Provide the (X, Y) coordinate of the cell's center where the given text is located.  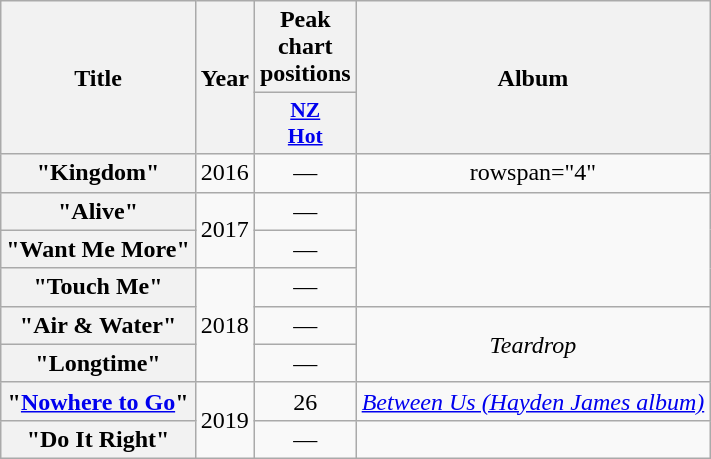
Year (224, 78)
2016 (224, 173)
"Want Me More" (98, 249)
"Do It Right" (98, 439)
"Air & Water" (98, 325)
rowspan="4" (533, 173)
"Touch Me" (98, 287)
Between Us (Hayden James album) (533, 401)
2019 (224, 420)
Teardrop (533, 344)
Peak chart positions (305, 47)
"Longtime" (98, 363)
NZHot (305, 124)
"Nowhere to Go" (98, 401)
"Kingdom" (98, 173)
2017 (224, 230)
2018 (224, 325)
"Alive" (98, 211)
26 (305, 401)
Title (98, 78)
Album (533, 78)
